Identify which cell holds the provided text, then report its (X, Y) central coordinate. 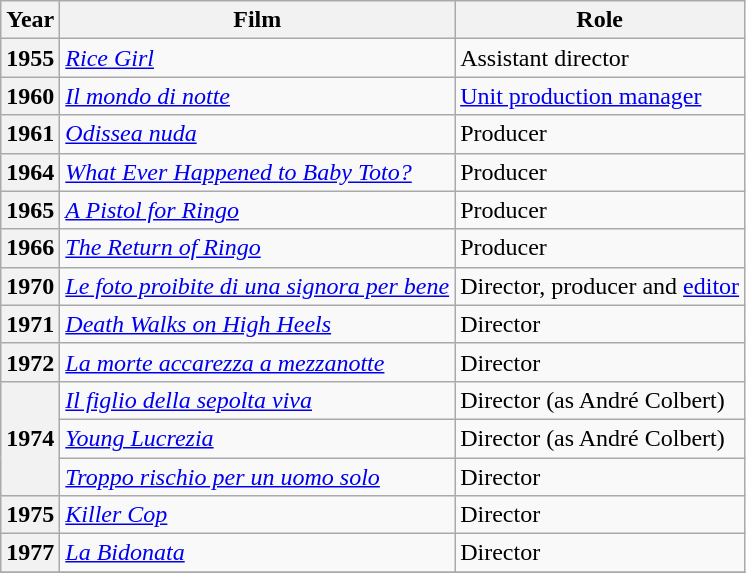
1955 (30, 58)
1961 (30, 134)
La morte accarezza a mezzanotte (258, 362)
1966 (30, 248)
1975 (30, 515)
Assistant director (600, 58)
Il figlio della sepolta viva (258, 400)
A Pistol for Ringo (258, 210)
1960 (30, 96)
Odissea nuda (258, 134)
Rice Girl (258, 58)
Young Lucrezia (258, 438)
Il mondo di notte (258, 96)
Killer Cop (258, 515)
Role (600, 20)
What Ever Happened to Baby Toto? (258, 172)
Year (30, 20)
Film (258, 20)
1971 (30, 324)
Le foto proibite di una signora per bene (258, 286)
1974 (30, 438)
1970 (30, 286)
Unit production manager (600, 96)
The Return of Ringo (258, 248)
Death Walks on High Heels (258, 324)
Director, producer and editor (600, 286)
1965 (30, 210)
1977 (30, 553)
1972 (30, 362)
1964 (30, 172)
Troppo rischio per un uomo solo (258, 477)
La Bidonata (258, 553)
